Find where the given text appears and provide that cell's center as (X, Y) coordinate. 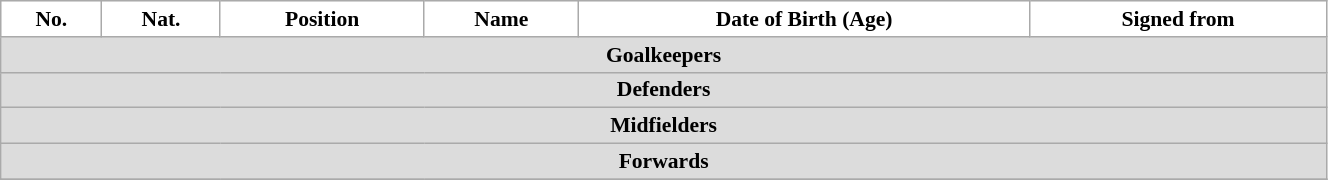
Defenders (664, 90)
Forwards (664, 162)
Goalkeepers (664, 55)
Midfielders (664, 126)
No. (52, 19)
Name (502, 19)
Nat. (161, 19)
Date of Birth (Age) (804, 19)
Signed from (1178, 19)
Position (322, 19)
